Locate the cell with the specified text and output its [X, Y] center coordinate. 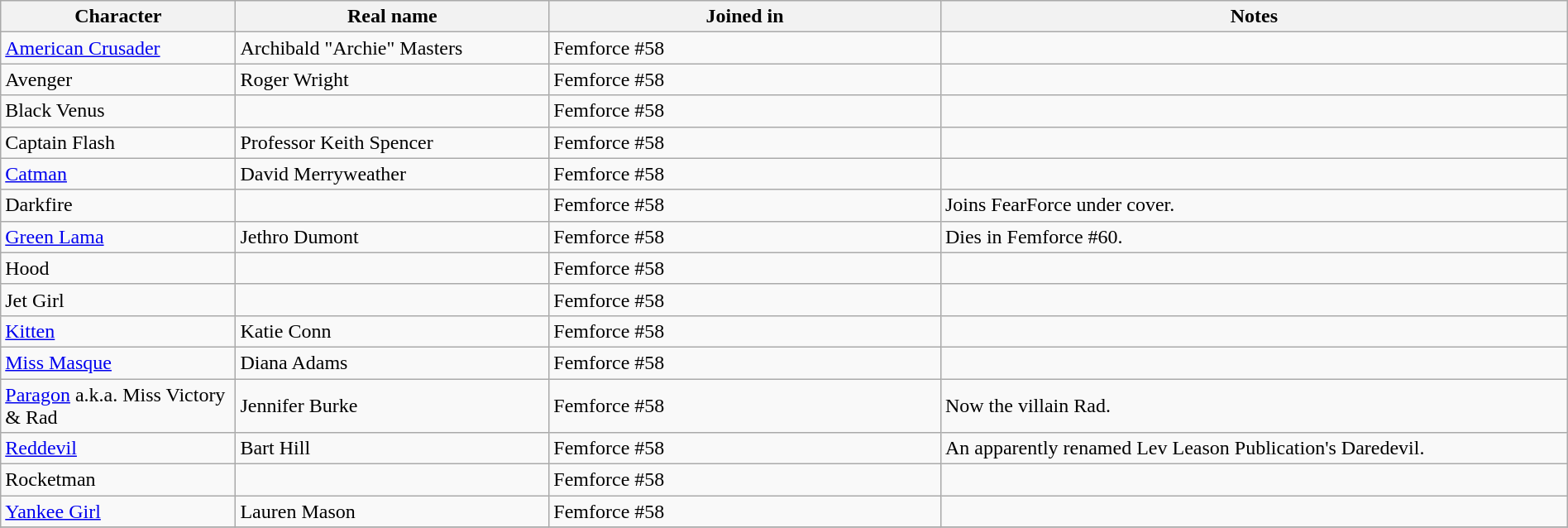
Archibald "Archie" Masters [392, 48]
Character [118, 17]
Diana Adams [392, 362]
Joined in [745, 17]
Real name [392, 17]
Yankee Girl [118, 511]
Darkfire [118, 205]
Notes [1254, 17]
Captain Flash [118, 142]
Green Lama [118, 237]
American Crusader [118, 48]
Joins FearForce under cover. [1254, 205]
Hood [118, 268]
Katie Conn [392, 331]
Catman [118, 174]
Roger Wright [392, 79]
Avenger [118, 79]
Black Venus [118, 111]
Jennifer Burke [392, 406]
Kitten [118, 331]
Paragon a.k.a. Miss Victory & Rad [118, 406]
Dies in Femforce #60. [1254, 237]
Jethro Dumont [392, 237]
Reddevil [118, 449]
An apparently renamed Lev Leason Publication's Daredevil. [1254, 449]
Rocketman [118, 480]
Jet Girl [118, 300]
Now the villain Rad. [1254, 406]
Professor Keith Spencer [392, 142]
Bart Hill [392, 449]
Lauren Mason [392, 511]
Miss Masque [118, 362]
David Merryweather [392, 174]
